Find where the given text appears and provide that cell's center as (X, Y) coordinate. 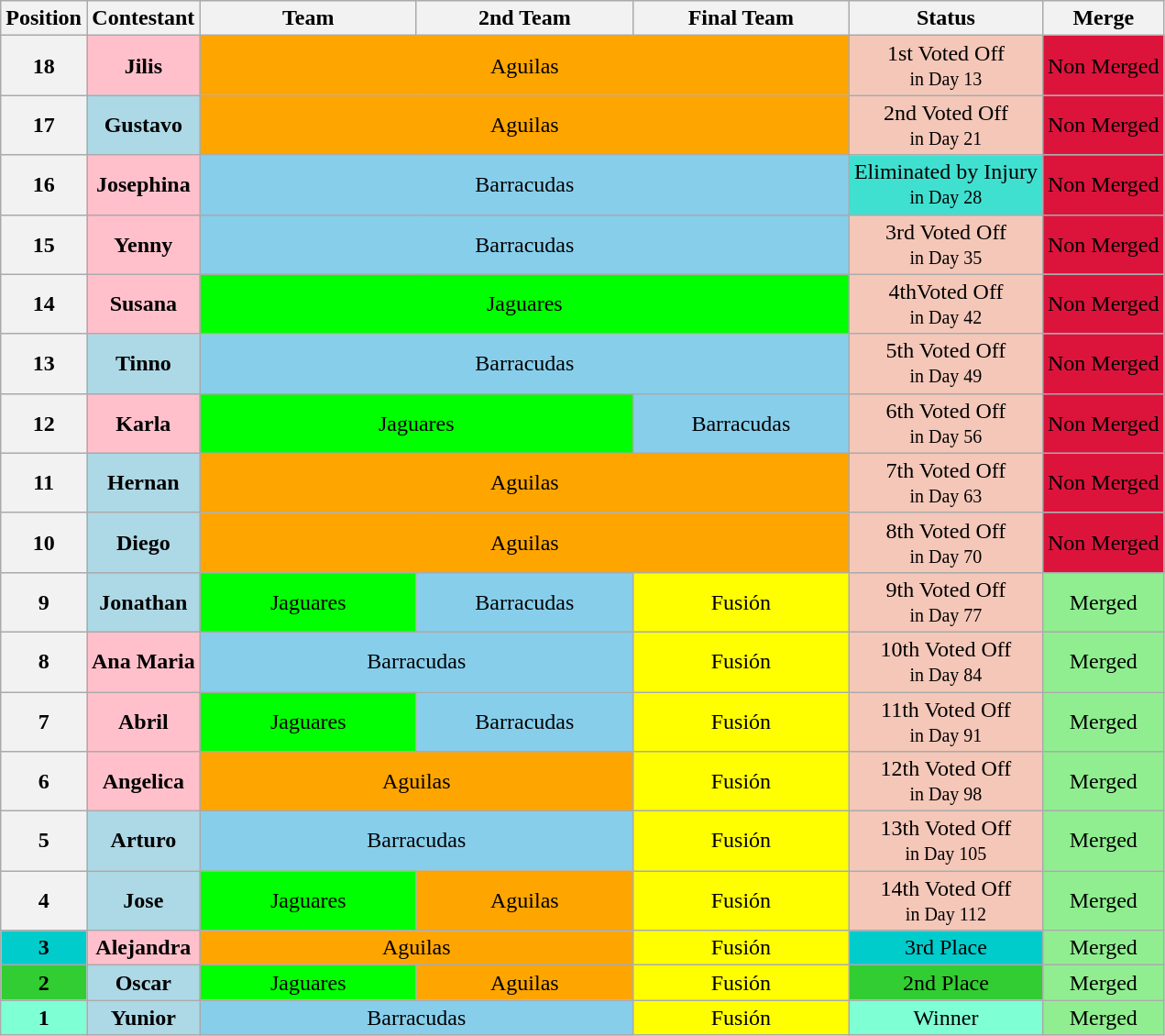
Diego (143, 543)
Position (44, 18)
Tinno (143, 363)
12 (44, 424)
1st Voted Off in Day 13 (946, 66)
Team (308, 18)
Status (946, 18)
Merge (1104, 18)
2nd Voted Off in Day 21 (946, 125)
Oscar (143, 983)
3 (44, 948)
15 (44, 244)
Yunior (143, 1018)
6th Voted Off in Day 56 (946, 424)
12th Voted Off in Day 98 (946, 781)
Yenny (143, 244)
3rd Voted Off in Day 35 (946, 244)
10th Voted Off in Day 84 (946, 662)
4 (44, 900)
Ana Maria (143, 662)
11 (44, 482)
8th Voted Off in Day 70 (946, 543)
Josephina (143, 185)
Jonathan (143, 601)
Winner (946, 1018)
Hernan (143, 482)
Angelica (143, 781)
13th Voted Off in Day 105 (946, 842)
2 (44, 983)
13 (44, 363)
5 (44, 842)
Alejandra (143, 948)
14 (44, 304)
14th Voted Off in Day 112 (946, 900)
Arturo (143, 842)
Abril (143, 721)
Jilis (143, 66)
Susana (143, 304)
4thVoted Off in Day 42 (946, 304)
16 (44, 185)
2nd Place (946, 983)
17 (44, 125)
9th Voted Off in Day 77 (946, 601)
1 (44, 1018)
11th Voted Off in Day 91 (946, 721)
Final Team (741, 18)
2nd Team (524, 18)
10 (44, 543)
7th Voted Off in Day 63 (946, 482)
9 (44, 601)
Contestant (143, 18)
18 (44, 66)
6 (44, 781)
5th Voted Off in Day 49 (946, 363)
Karla (143, 424)
Eliminated by Injury in Day 28 (946, 185)
Gustavo (143, 125)
8 (44, 662)
Jose (143, 900)
3rd Place (946, 948)
7 (44, 721)
